Extract the [x, y] coordinate from the center of the cell holding the provided text.  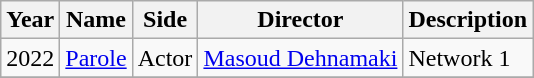
Masoud Dehnamaki [300, 58]
Director [300, 20]
2022 [30, 58]
Actor [165, 58]
Parole [96, 58]
Year [30, 20]
Side [165, 20]
Network 1 [468, 58]
Description [468, 20]
Name [96, 20]
